Search for the cell housing the specified text and yield its (X, Y) center coordinate. 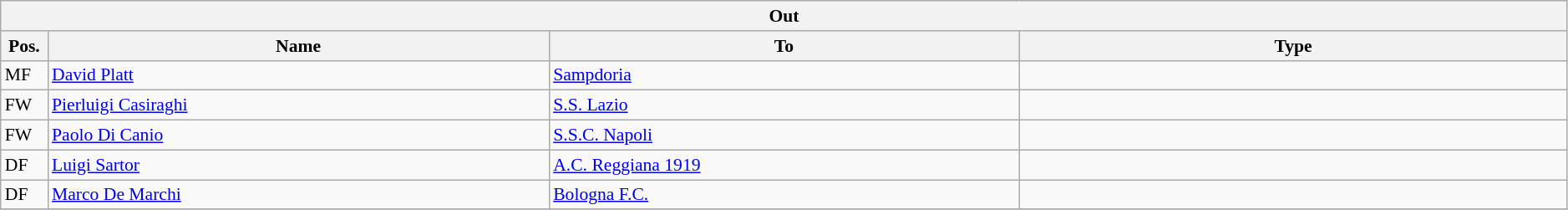
David Platt (298, 75)
Name (298, 46)
MF (24, 75)
A.C. Reggiana 1919 (784, 165)
Pos. (24, 46)
Marco De Marchi (298, 195)
Pierluigi Casiraghi (298, 105)
Luigi Sartor (298, 165)
Bologna F.C. (784, 195)
Sampdoria (784, 75)
S.S. Lazio (784, 105)
Type (1293, 46)
To (784, 46)
Paolo Di Canio (298, 136)
Out (784, 16)
S.S.C. Napoli (784, 136)
